Extract the (x, y) coordinate from the center of the cell holding the provided text.  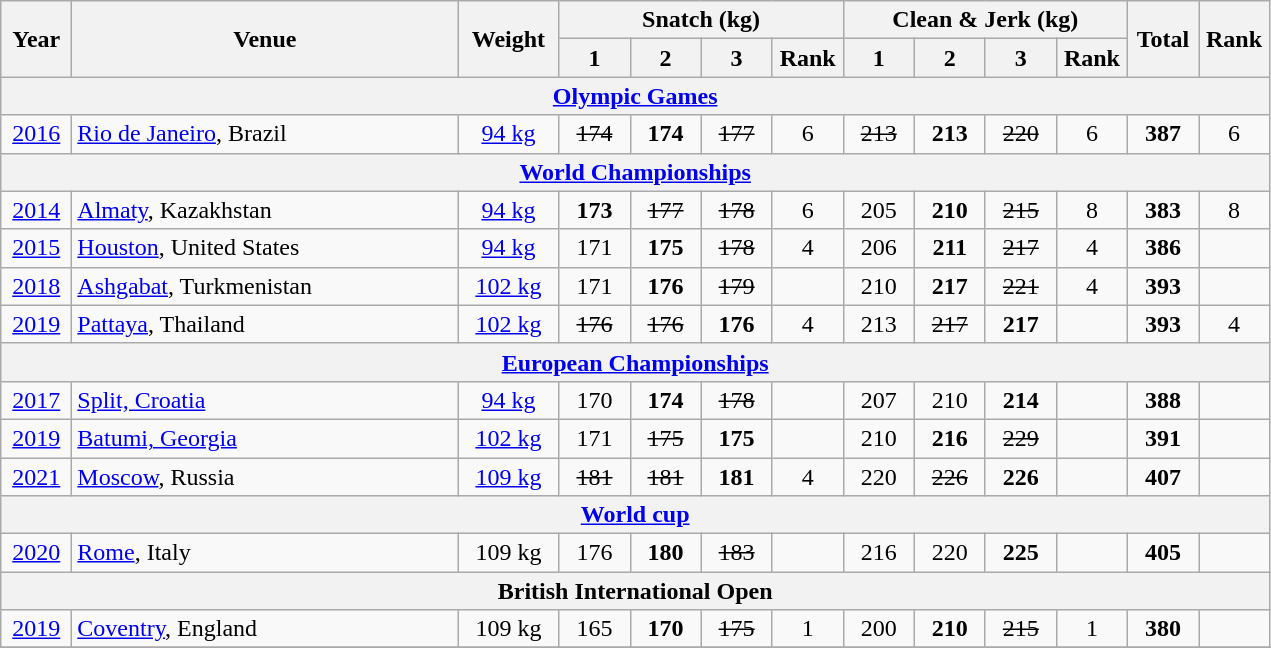
Rome, Italy (265, 553)
229 (1020, 438)
207 (878, 400)
Batumi, Georgia (265, 438)
Total (1162, 39)
World cup (636, 515)
380 (1162, 629)
179 (736, 286)
2021 (36, 477)
2014 (36, 210)
Pattaya, Thailand (265, 324)
2015 (36, 248)
383 (1162, 210)
173 (594, 210)
Clean & Jerk (kg) (985, 20)
Snatch (kg) (701, 20)
200 (878, 629)
407 (1162, 477)
165 (594, 629)
388 (1162, 400)
Coventry, England (265, 629)
Split, Croatia (265, 400)
Weight (508, 39)
2016 (36, 134)
Moscow, Russia (265, 477)
World Championships (636, 172)
183 (736, 553)
391 (1162, 438)
386 (1162, 248)
205 (878, 210)
214 (1020, 400)
Almaty, Kazakhstan (265, 210)
Venue (265, 39)
387 (1162, 134)
180 (666, 553)
Olympic Games (636, 96)
European Championships (636, 362)
Year (36, 39)
2018 (36, 286)
211 (950, 248)
Ashgabat, Turkmenistan (265, 286)
Rio de Janeiro, Brazil (265, 134)
206 (878, 248)
221 (1020, 286)
2017 (36, 400)
405 (1162, 553)
Houston, United States (265, 248)
225 (1020, 553)
2020 (36, 553)
British International Open (636, 591)
